Capture the cell that displays the provided text and extract its (x, y) central coordinate. 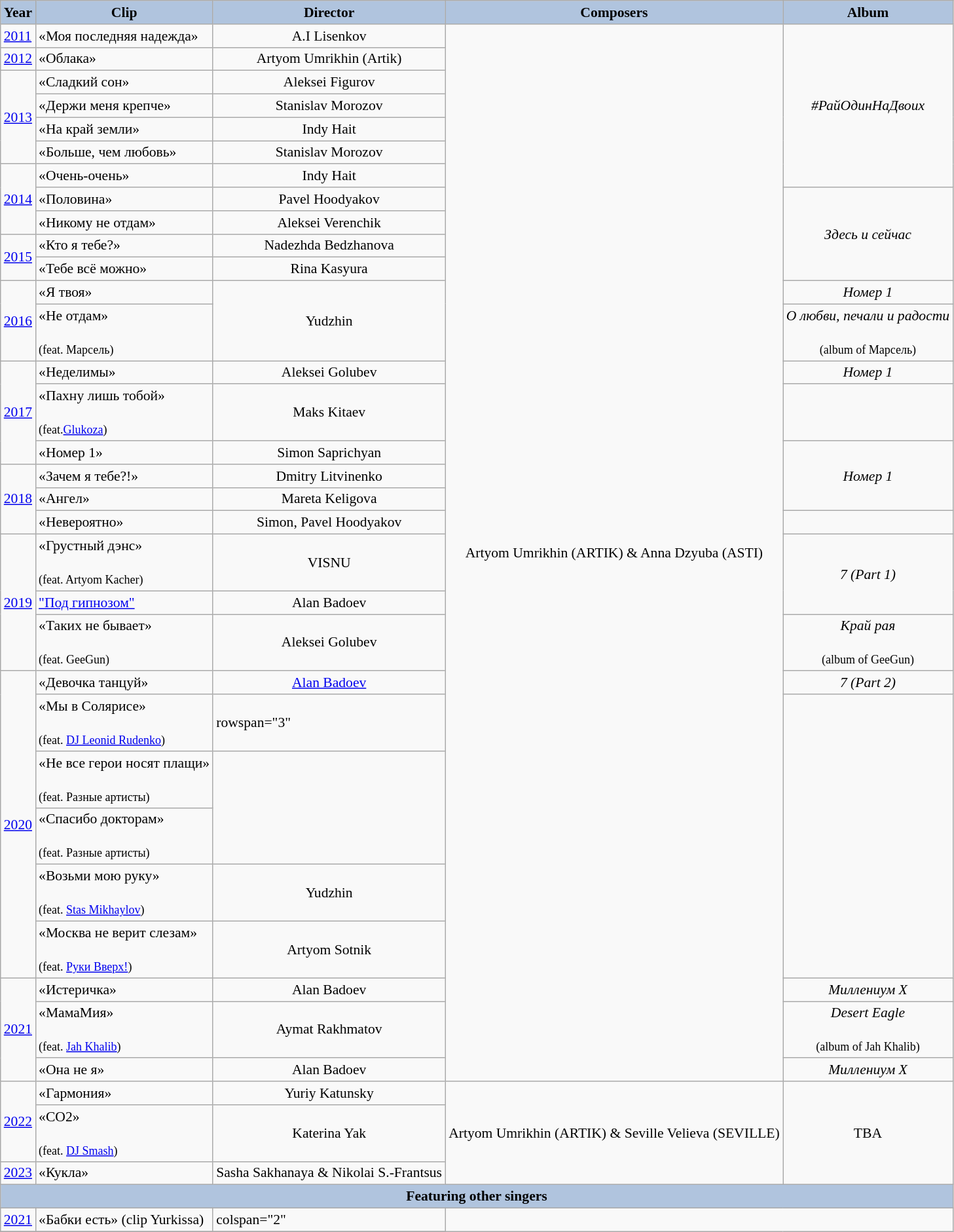
«Спасибо докторам»(feat. Разные артисты) (124, 836)
Aleksei Figurov (329, 83)
«Моя последняя надежда» (124, 36)
«Ангел» (124, 499)
Simon, Pavel Hoodyakov (329, 523)
«Возьми мою руку» (feat. Stas Mikhaylov) (124, 893)
«Не отдам»(feat. Марсель) (124, 333)
Pavel Hoodyakov (329, 199)
2020 (18, 825)
#РайОдинНаДвоих (868, 106)
2018 (18, 499)
Artyom Sotnik (329, 950)
«Истеричка» (124, 990)
Katerina Yak (329, 1133)
Rina Kasyura (329, 269)
«Номер 1» (124, 453)
Край рая(album of GeeGun) (868, 643)
«Облака» (124, 59)
Mareta Keligova (329, 499)
VISNU (329, 563)
Clip (124, 12)
«Мы в Солярисе» (feat. DJ Leonid Rudenko) (124, 723)
«Пахну лишь тобой»(feat.Glukoza) (124, 413)
«Кто я тебе?» (124, 246)
2012 (18, 59)
«Кукла» (124, 1173)
«Невероятно» (124, 523)
7 (Part 1) (868, 574)
«Больше, чем любовь» (124, 153)
Здесь и сейчаc (868, 234)
«Очень-очень» (124, 176)
«Грустный дэнс»(feat. Artyom Kacher) (124, 563)
«Гармония» (124, 1093)
Year (18, 12)
«Я твоя» (124, 293)
Nadezhda Bedzhanova (329, 246)
Desert Eagle(album of Jah Khalib) (868, 1030)
2017 (18, 413)
«Держи меня крепче» (124, 106)
TBA (868, 1133)
Artyom Umrikhin (ARTIK) & Anna Dzyuba (ASTI) (614, 553)
Featuring other singers (477, 1197)
"Под гипнозом" (124, 603)
«Никому не отдам» (124, 223)
«Она не я» (124, 1070)
«Девочка танцуй» (124, 683)
2011 (18, 36)
«На край земли» (124, 129)
2015 (18, 257)
«Тебе всё можно» (124, 269)
«Сладкий сон» (124, 83)
Sasha Sakhanaya & Nikolai S.-Frantsus (329, 1173)
2023 (18, 1173)
rowspan="3" (329, 723)
Dmitry Litvinenko (329, 476)
«CO2»(feat. DJ Smash) (124, 1133)
2022 (18, 1121)
2014 (18, 199)
О любви, печали и радости(album of Марсель) (868, 333)
Maks Kitaev (329, 413)
Aleksei Verenchik (329, 223)
Artyom Umrikhin (Artik) (329, 59)
«Бабки есть» (clip Yurkissa) (124, 1220)
«Неделимы» (124, 373)
2013 (18, 117)
Album (868, 12)
2019 (18, 603)
A.I Lisenkov (329, 36)
7 (Part 2) (868, 683)
«Таких не бывает»(feat. GeeGun) (124, 643)
«МамаМия» (feat. Jah Khalib) (124, 1030)
«Не все герои носят плащи» (feat. Разные артисты) (124, 779)
«Зачем я тебе?!» (124, 476)
Aymat Rakhmatov (329, 1030)
«Половина» (124, 199)
Yuriy Katunsky (329, 1093)
Artyom Umrikhin (ARTIK) & Seville Velieva (SEVILLE) (614, 1133)
«Москва не верит слезам»(feat. Руки Вверх!) (124, 950)
Simon Saprichyan (329, 453)
2016 (18, 321)
colspan="2" (329, 1220)
Composers (614, 12)
Director (329, 12)
